Extract the (x, y) coordinate from the center of the cell holding the provided text.  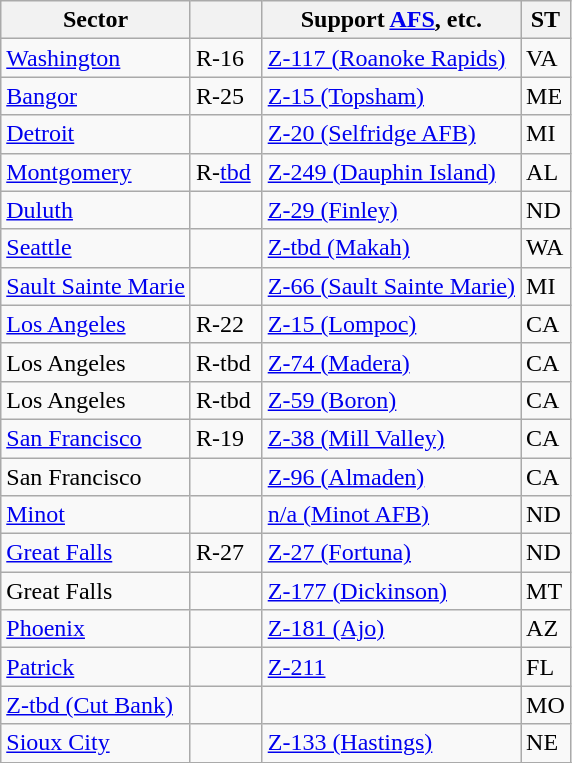
MO (546, 705)
Detroit (96, 134)
AL (546, 172)
Z-15 (Lompoc) (391, 324)
n/a (Minot AFB) (391, 515)
Z-tbd (Cut Bank) (96, 705)
VA (546, 58)
Z-38 (Mill Valley) (391, 438)
Z-211 (391, 667)
R-16 (226, 58)
R-19 (226, 438)
Z-29 (Finley) (391, 210)
Support AFS, etc. (391, 20)
ME (546, 96)
AZ (546, 629)
Z-66 (Sault Sainte Marie) (391, 286)
R-25 (226, 96)
Z-74 (Madera) (391, 362)
Z-133 (Hastings) (391, 743)
Montgomery (96, 172)
MT (546, 591)
R-27 (226, 553)
Sioux City (96, 743)
Z-249 (Dauphin Island) (391, 172)
Sector (96, 20)
Bangor (96, 96)
Z-96 (Almaden) (391, 477)
Z-tbd (Makah) (391, 248)
Z-27 (Fortuna) (391, 553)
R-22 (226, 324)
Z-117 (Roanoke Rapids) (391, 58)
Duluth (96, 210)
Seattle (96, 248)
Minot (96, 515)
Z-15 (Topsham) (391, 96)
Z-181 (Ajo) (391, 629)
Z-177 (Dickinson) (391, 591)
NE (546, 743)
Sault Sainte Marie (96, 286)
Phoenix (96, 629)
Z-20 (Selfridge AFB) (391, 134)
Z-59 (Boron) (391, 400)
Washington (96, 58)
WA (546, 248)
FL (546, 667)
Patrick (96, 667)
ST (546, 20)
